From the cell containing the given text, extract its center point as (x, y) coordinate. 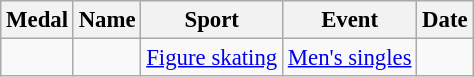
Date (445, 20)
Sport (212, 20)
Medal (38, 20)
Name (107, 20)
Event (349, 20)
Figure skating (212, 58)
Men's singles (349, 58)
